Find where the given text appears and provide that cell's center as [X, Y] coordinate. 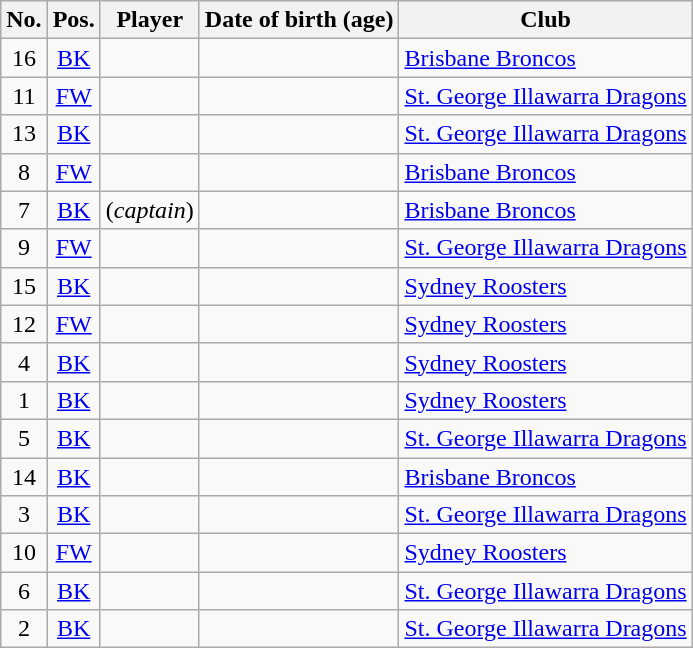
16 [24, 58]
1 [24, 400]
9 [24, 248]
Pos. [74, 20]
11 [24, 96]
8 [24, 172]
Player [150, 20]
15 [24, 286]
(captain) [150, 210]
Date of birth (age) [299, 20]
4 [24, 362]
3 [24, 515]
No. [24, 20]
2 [24, 629]
5 [24, 438]
14 [24, 477]
6 [24, 591]
13 [24, 134]
Club [546, 20]
7 [24, 210]
12 [24, 324]
10 [24, 553]
